Provide the [x, y] coordinate of the cell's center where the given text is located.  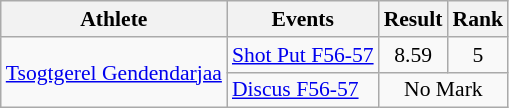
Rank [478, 19]
Athlete [114, 19]
Result [414, 19]
No Mark [444, 90]
8.59 [414, 55]
Events [303, 19]
Shot Put F56-57 [303, 55]
Discus F56-57 [303, 90]
Tsogtgerel Gendendarjaa [114, 72]
5 [478, 55]
